Provide the (X, Y) coordinate of the cell's center where the given text is located.  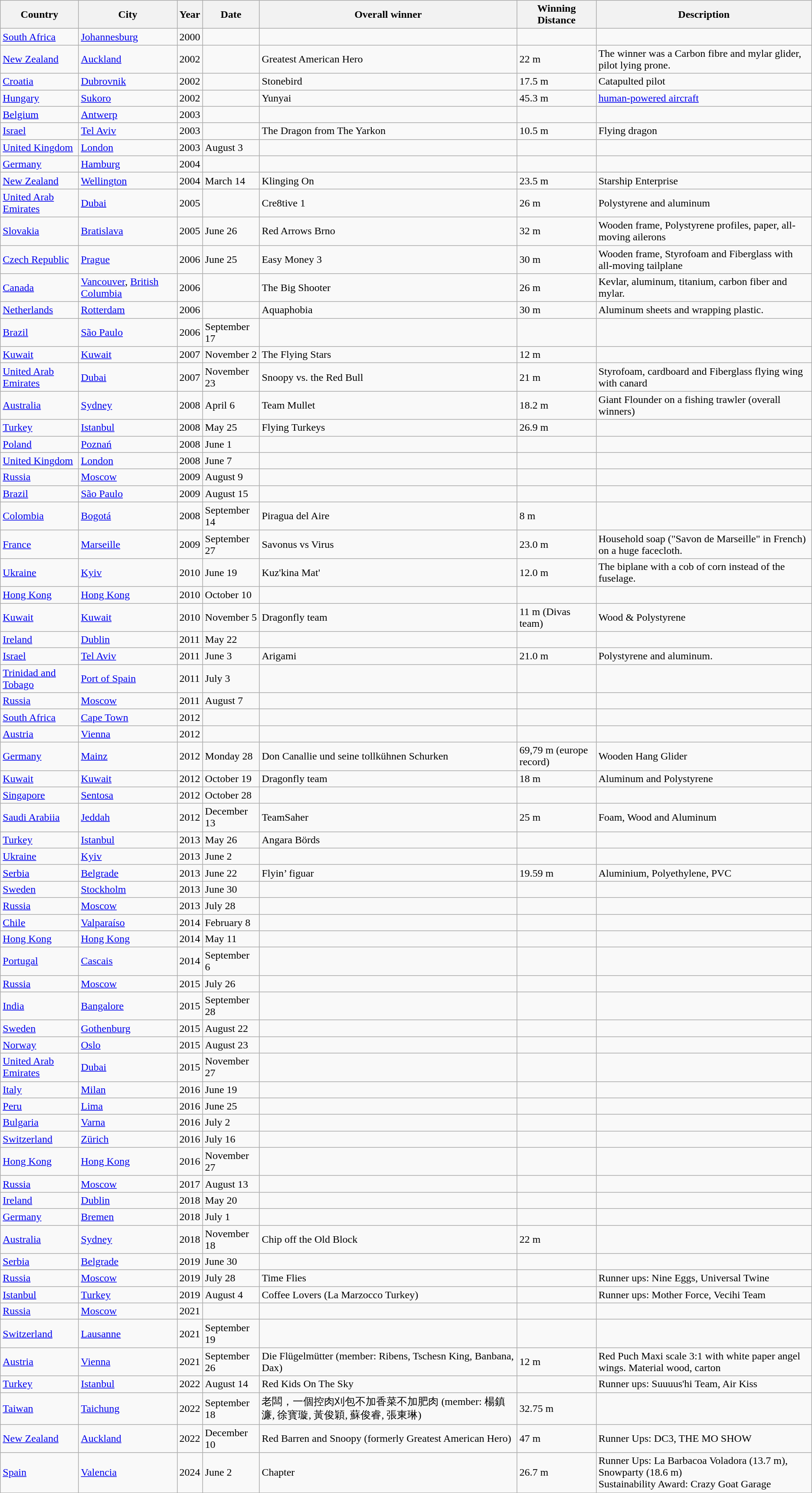
Cre8tive 1 (388, 203)
Styrofoam, cardboard and Fiberglass flying wing with canard (704, 377)
December 10 (231, 1438)
Croatia (39, 82)
Italy (39, 1090)
June 26 (231, 231)
Yunyai (388, 98)
Valparaíso (128, 923)
Aluminum sheets and wrapping plastic. (704, 310)
Canada (39, 288)
June 1 (231, 444)
August 3 (231, 147)
21.0 m (557, 656)
November 23 (231, 377)
June 22 (231, 873)
Giant Flounder on a fishing trawler (overall winners) (704, 405)
November 5 (231, 617)
45.3 m (557, 98)
September 17 (231, 332)
Flying dragon (704, 131)
Aluminum and Polystyrene (704, 779)
Cascais (128, 961)
February 8 (231, 923)
City (128, 15)
12.0 m (557, 573)
Lausanne (128, 1333)
11 m (Divas team) (557, 617)
Netherlands (39, 310)
10.5 m (557, 131)
32.75 m (557, 1408)
human-powered aircraft (704, 98)
September 19 (231, 1333)
Monday 28 (231, 756)
Runner Ups: La Barbacoa Voladora (13.7 m), Snowparty (18.6 m)Sustainability Award: Crazy Goat Garage (704, 1473)
November 2 (231, 355)
Winning Distance (557, 15)
May 22 (231, 640)
19.59 m (557, 873)
Valencia (128, 1473)
France (39, 544)
47 m (557, 1438)
September 27 (231, 544)
2024 (190, 1473)
2000 (190, 37)
Bangalore (128, 1006)
Bulgaria (39, 1123)
Snoopy vs. the Red Bull (388, 377)
Flyin’ figuar (388, 873)
Polystyrene and aluminum (704, 203)
Czech Republic (39, 259)
Year (190, 15)
Country (39, 15)
Wooden frame, Styrofoam and Fiberglass with all-moving tailplane (704, 259)
The Dragon from The Yarkon (388, 131)
Foam, Wood and Aluminum (704, 817)
老闆，一個控肉刈包不加香菜不加肥肉 (member: 楊鎮濂, 徐寳璇, 黃俊穎, 蘇俊睿, 張東琳) (388, 1408)
Stonebird (388, 82)
Trinidad and Tobago (39, 678)
Die Flügelmütter (member: Ribens, Tschesn King, Banbana, Dax) (388, 1362)
September 6 (231, 961)
26.7 m (557, 1473)
Coffee Lovers (La Marzocco Turkey) (388, 1295)
21 m (557, 377)
July 3 (231, 678)
March 14 (231, 180)
Colombia (39, 516)
Runner Ups: DC3, THE MO SHOW (704, 1438)
October 28 (231, 795)
Chapter (388, 1473)
Norway (39, 1045)
October 19 (231, 779)
Zürich (128, 1139)
April 6 (231, 405)
Wooden frame, Polystyrene profiles, paper, all-moving ailerons (704, 231)
Runner ups: Suuuus'hi Team, Air Kiss (704, 1384)
August 23 (231, 1045)
Milan (128, 1090)
32 m (557, 231)
May 25 (231, 428)
Kevlar, aluminum, titanium, carbon fiber and mylar. (704, 288)
Mainz (128, 756)
Peru (39, 1106)
Red Arrows Brno (388, 231)
September 14 (231, 516)
The winner was a Carbon fibre and mylar glider, pilot lying prone. (704, 59)
25 m (557, 817)
Taiwan (39, 1408)
8 m (557, 516)
Hungary (39, 98)
August 4 (231, 1295)
Bratislava (128, 231)
Portugal (39, 961)
Klinging On (388, 180)
Runner ups: Mother Force, Vecihi Team (704, 1295)
The Flying Stars (388, 355)
Jeddah (128, 817)
Red Kids On The Sky (388, 1384)
August 9 (231, 477)
Arigami (388, 656)
Slovakia (39, 231)
Oslo (128, 1045)
July 1 (231, 1217)
Hamburg (128, 164)
Wooden Hang Glider (704, 756)
September 18 (231, 1408)
The Big Shooter (388, 288)
Poznań (128, 444)
Poland (39, 444)
Polystyrene and aluminum. (704, 656)
June 3 (231, 656)
Red Puch Maxi scale 3:1 with white paper angel wings. Material wood, carton (704, 1362)
Singapore (39, 795)
Marseille (128, 544)
Varna (128, 1123)
Description (704, 15)
Catapulted pilot (704, 82)
Angara Börds (388, 840)
The biplane with a cob of corn instead of the fuselage. (704, 573)
Rotterdam (128, 310)
August 22 (231, 1028)
August 7 (231, 701)
69,79 m (europe record) (557, 756)
Runner ups: Nine Eggs, Universal Twine (704, 1278)
July 16 (231, 1139)
Date (231, 15)
Gothenburg (128, 1028)
December 13 (231, 817)
May 20 (231, 1200)
Time Flies (388, 1278)
Starship Enterprise (704, 180)
TeamSaher (388, 817)
Sukoro (128, 98)
18.2 m (557, 405)
India (39, 1006)
Vancouver, British Columbia (128, 288)
Prague (128, 259)
17.5 m (557, 82)
July 26 (231, 984)
October 10 (231, 595)
September 28 (231, 1006)
Team Mullet (388, 405)
Aquaphobia (388, 310)
23.5 m (557, 180)
Saudi Arabiia (39, 817)
Kuz'kina Mat' (388, 573)
Easy Money 3 (388, 259)
Chip off the Old Block (388, 1239)
23.0 m (557, 544)
August 15 (231, 494)
Aluminium, Polyethylene, PVC (704, 873)
May 11 (231, 939)
July 2 (231, 1123)
Taichung (128, 1408)
Dubrovnik (128, 82)
Overall winner (388, 15)
Lima (128, 1106)
Red Barren and Snoopy (formerly Greatest American Hero) (388, 1438)
18 m (557, 779)
August 13 (231, 1184)
Greatest American Hero (388, 59)
November 18 (231, 1239)
Johannesburg (128, 37)
Port of Spain (128, 678)
Household soap ("Savon de Marseille" in French) on a huge facecloth. (704, 544)
Bremen (128, 1217)
Savonus vs Virus (388, 544)
Stockholm (128, 889)
Belgium (39, 115)
Piragua del Aire (388, 516)
Spain (39, 1473)
Chile (39, 923)
Wood & Polystyrene (704, 617)
Cape Town (128, 717)
Flying Turkeys (388, 428)
Wellington (128, 180)
Sentosa (128, 795)
September 26 (231, 1362)
Don Canallie und seine tollkühnen Schurken (388, 756)
Antwerp (128, 115)
May 26 (231, 840)
June 7 (231, 461)
August 14 (231, 1384)
26.9 m (557, 428)
Bogotá (128, 516)
2017 (190, 1184)
